Scan for the cell matching the given text and deliver its [X, Y] coordinate at center. 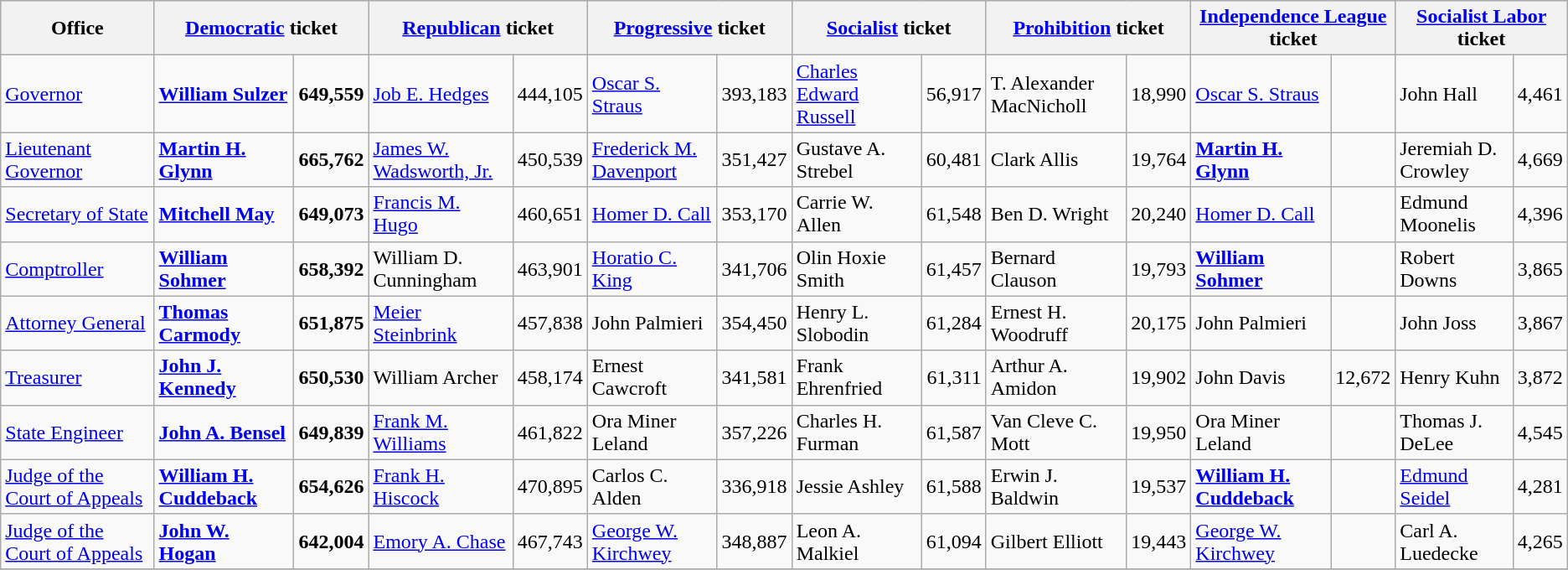
Carlos C. Alden [652, 486]
19,793 [1159, 268]
Edmund Seidel [1454, 486]
Clark Allis [1056, 159]
20,175 [1159, 324]
12,672 [1364, 377]
State Engineer [77, 433]
4,265 [1540, 541]
Governor [77, 94]
Republican ticket [477, 28]
Frederick M. Davenport [652, 159]
Secretary of State [77, 215]
Van Cleve C. Mott [1056, 433]
John J. Kennedy [224, 377]
19,764 [1159, 159]
Thomas Carmody [224, 324]
665,762 [332, 159]
393,183 [754, 94]
4,396 [1540, 215]
61,588 [953, 486]
Comptroller [77, 268]
Erwin J. Baldwin [1056, 486]
Frank H. Hiscock [441, 486]
467,743 [549, 541]
William Sulzer [224, 94]
John Davis [1261, 377]
460,651 [549, 215]
649,073 [332, 215]
Mitchell May [224, 215]
60,481 [953, 159]
444,105 [549, 94]
348,887 [754, 541]
341,706 [754, 268]
Olin Hoxie Smith [856, 268]
461,822 [549, 433]
Edmund Moonelis [1454, 215]
Ernest Cawcroft [652, 377]
61,284 [953, 324]
Attorney General [77, 324]
Ben D. Wright [1056, 215]
351,427 [754, 159]
Carl A. Luedecke [1454, 541]
19,443 [1159, 541]
458,174 [549, 377]
Henry Kuhn [1454, 377]
Jeremiah D. Crowley [1454, 159]
John W. Hogan [224, 541]
650,530 [332, 377]
18,990 [1159, 94]
Job E. Hedges [441, 94]
Jessie Ashley [856, 486]
Francis M. Hugo [441, 215]
Socialist ticket [889, 28]
Thomas J. DeLee [1454, 433]
654,626 [332, 486]
463,901 [549, 268]
61,457 [953, 268]
John Joss [1454, 324]
336,918 [754, 486]
19,902 [1159, 377]
Gustave A. Strebel [856, 159]
658,392 [332, 268]
Leon A. Malkiel [856, 541]
3,865 [1540, 268]
John Hall [1454, 94]
Gilbert Elliott [1056, 541]
651,875 [332, 324]
Charles H. Furman [856, 433]
James W. Wadsworth, Jr. [441, 159]
20,240 [1159, 215]
Henry L. Slobodin [856, 324]
Frank Ehrenfried [856, 377]
T. Alexander MacNicholl [1056, 94]
Horatio C. King [652, 268]
Frank M. Williams [441, 433]
Independence League ticket [1293, 28]
353,170 [754, 215]
642,004 [332, 541]
61,094 [953, 541]
4,281 [1540, 486]
450,539 [549, 159]
61,311 [953, 377]
John A. Bensel [224, 433]
19,950 [1159, 433]
William Archer [441, 377]
Emory A. Chase [441, 541]
Ernest H. Woodruff [1056, 324]
Bernard Clauson [1056, 268]
Office [77, 28]
61,548 [953, 215]
Lieutenant Governor [77, 159]
4,669 [1540, 159]
Treasurer [77, 377]
4,461 [1540, 94]
Robert Downs [1454, 268]
649,839 [332, 433]
Charles Edward Russell [856, 94]
470,895 [549, 486]
457,838 [549, 324]
56,917 [953, 94]
341,581 [754, 377]
649,559 [332, 94]
4,545 [1540, 433]
3,872 [1540, 377]
3,867 [1540, 324]
357,226 [754, 433]
Meier Steinbrink [441, 324]
19,537 [1159, 486]
Carrie W. Allen [856, 215]
Prohibition ticket [1089, 28]
Socialist Labor ticket [1482, 28]
Arthur A. Amidon [1056, 377]
William D. Cunningham [441, 268]
61,587 [953, 433]
Progressive ticket [689, 28]
Democratic ticket [261, 28]
354,450 [754, 324]
